Scan for the cell matching the given text and deliver its [X, Y] coordinate at center. 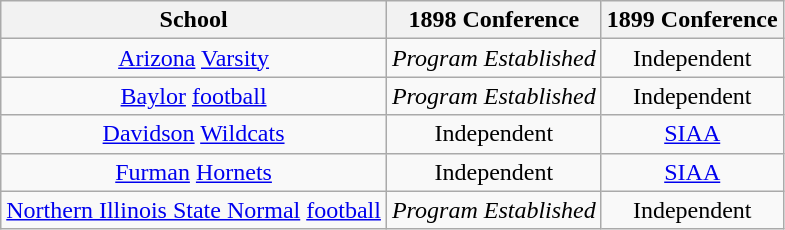
Baylor football [194, 96]
Arizona Varsity [194, 58]
Davidson Wildcats [194, 134]
Furman Hornets [194, 172]
Northern Illinois State Normal football [194, 210]
1899 Conference [692, 20]
1898 Conference [494, 20]
School [194, 20]
